Extract the (X, Y) coordinate from the center of the cell holding the provided text.  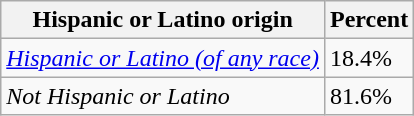
81.6% (368, 96)
Hispanic or Latino origin (163, 20)
Hispanic or Latino (of any race) (163, 58)
18.4% (368, 58)
Not Hispanic or Latino (163, 96)
Percent (368, 20)
